Search for the cell housing the specified text and yield its (X, Y) center coordinate. 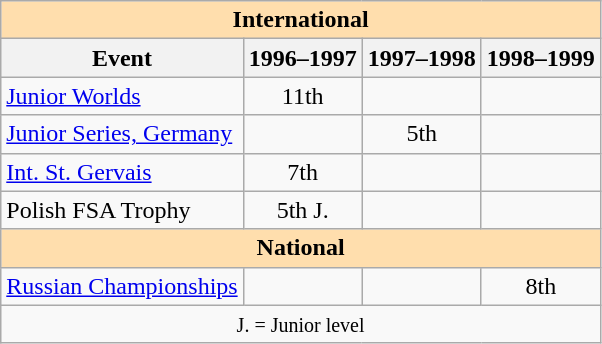
Junior Worlds (122, 96)
J. = Junior level (301, 324)
1998–1999 (540, 58)
International (301, 20)
Int. St. Gervais (122, 172)
National (301, 248)
8th (540, 286)
1997–1998 (422, 58)
Russian Championships (122, 286)
7th (302, 172)
11th (302, 96)
Junior Series, Germany (122, 134)
1996–1997 (302, 58)
5th J. (302, 210)
Event (122, 58)
Polish FSA Trophy (122, 210)
5th (422, 134)
